Locate the cell with the specified text and output its (x, y) center coordinate. 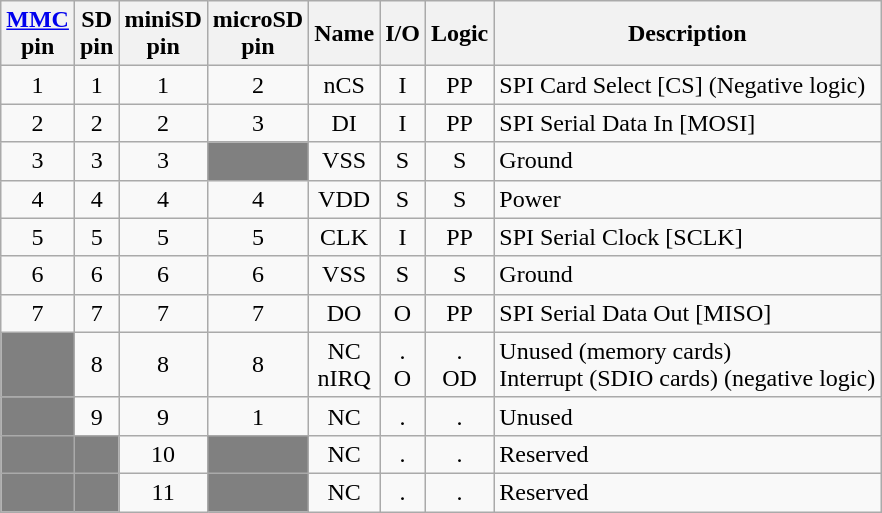
SPI Serial Data Out [MISO] (688, 313)
Logic (459, 34)
SPI Serial Clock [SCLK] (688, 237)
Unused (memory cards)Interrupt (SDIO cards) (negative logic) (688, 364)
MMCpin (38, 34)
Power (688, 199)
Unused (688, 416)
Description (688, 34)
Name (344, 34)
CLK (344, 237)
SDpin (96, 34)
11 (163, 492)
O (403, 313)
miniSDpin (163, 34)
SPI Card Select [CS] (Negative logic) (688, 85)
DO (344, 313)
VDD (344, 199)
SPI Serial Data In [MOSI] (688, 123)
microSDpin (258, 34)
NCnIRQ (344, 364)
10 (163, 454)
DI (344, 123)
nCS (344, 85)
I/O (403, 34)
.OD (459, 364)
.O (403, 364)
